Return the [x, y] coordinate for the center point of the cell that contains the specified text.  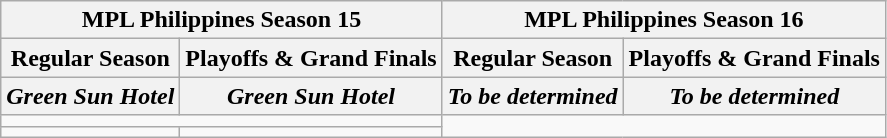
MPL Philippines Season 16 [664, 20]
MPL Philippines Season 15 [222, 20]
